From the cell containing the given text, extract its center point as [x, y] coordinate. 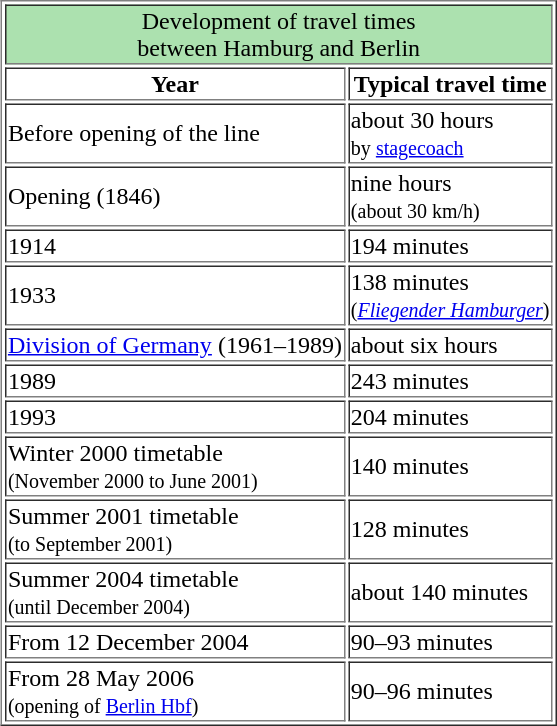
140 minutes [450, 466]
Division of Germany (1961–1989) [175, 344]
194 minutes [450, 246]
Summer 2004 timetable(until December 2004) [175, 592]
1993 [175, 416]
Before opening of the line [175, 134]
Winter 2000 timetable(November 2000 to June 2001) [175, 466]
1914 [175, 246]
1989 [175, 380]
Opening (1846) [175, 196]
Development of travel timesbetween Hamburg and Berlin [279, 34]
128 minutes [450, 530]
243 minutes [450, 380]
about six hours [450, 344]
nine hours(about 30 km/h) [450, 196]
about 140 minutes [450, 592]
138 minutes(Fliegender Hamburger) [450, 296]
Typical travel time [450, 84]
From 12 December 2004 [175, 642]
90–96 minutes [450, 692]
1933 [175, 296]
Summer 2001 timetable(to September 2001) [175, 530]
90–93 minutes [450, 642]
about 30 hoursby stagecoach [450, 134]
Year [175, 84]
204 minutes [450, 416]
From 28 May 2006(opening of Berlin Hbf) [175, 692]
